Pinpoint the cell where the given text exists, returning its [X, Y] midpoint coordinate. 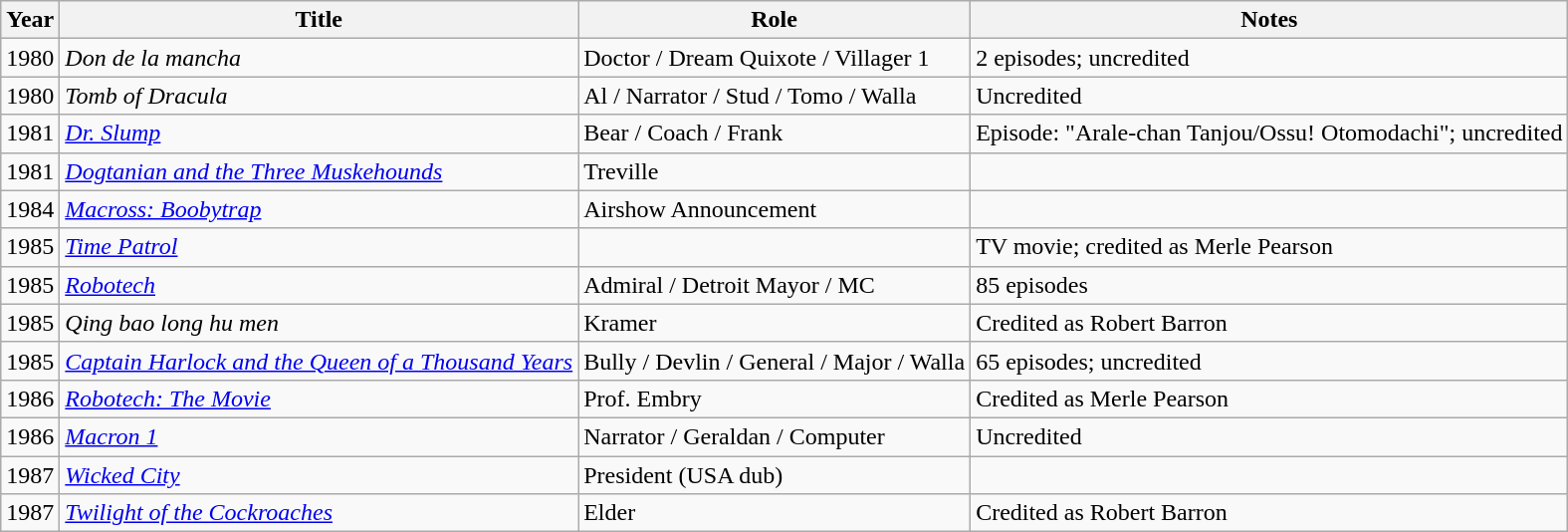
Role [775, 20]
Wicked City [319, 475]
1984 [30, 209]
Credited as Merle Pearson [1269, 399]
Narrator / Geraldan / Computer [775, 436]
Elder [775, 513]
Twilight of the Cockroaches [319, 513]
Al / Narrator / Stud / Tomo / Walla [775, 96]
Tomb of Dracula [319, 96]
Macross: Boobytrap [319, 209]
Notes [1269, 20]
Bear / Coach / Frank [775, 133]
Episode: "Arale-chan Tanjou/Ossu! Otomodachi"; uncredited [1269, 133]
Treville [775, 171]
2 episodes; uncredited [1269, 58]
Dr. Slump [319, 133]
Don de la mancha [319, 58]
Qing bao long hu men [319, 323]
Title [319, 20]
Dogtanian and the Three Muskehounds [319, 171]
Kramer [775, 323]
Robotech [319, 285]
Airshow Announcement [775, 209]
Year [30, 20]
Captain Harlock and the Queen of a Thousand Years [319, 361]
65 episodes; uncredited [1269, 361]
85 episodes [1269, 285]
TV movie; credited as Merle Pearson [1269, 247]
Admiral / Detroit Mayor / MC [775, 285]
Bully / Devlin / General / Major / Walla [775, 361]
Prof. Embry [775, 399]
President (USA dub) [775, 475]
Robotech: The Movie [319, 399]
Time Patrol [319, 247]
Macron 1 [319, 436]
Doctor / Dream Quixote / Villager 1 [775, 58]
